Search for the cell housing the specified text and yield its [x, y] center coordinate. 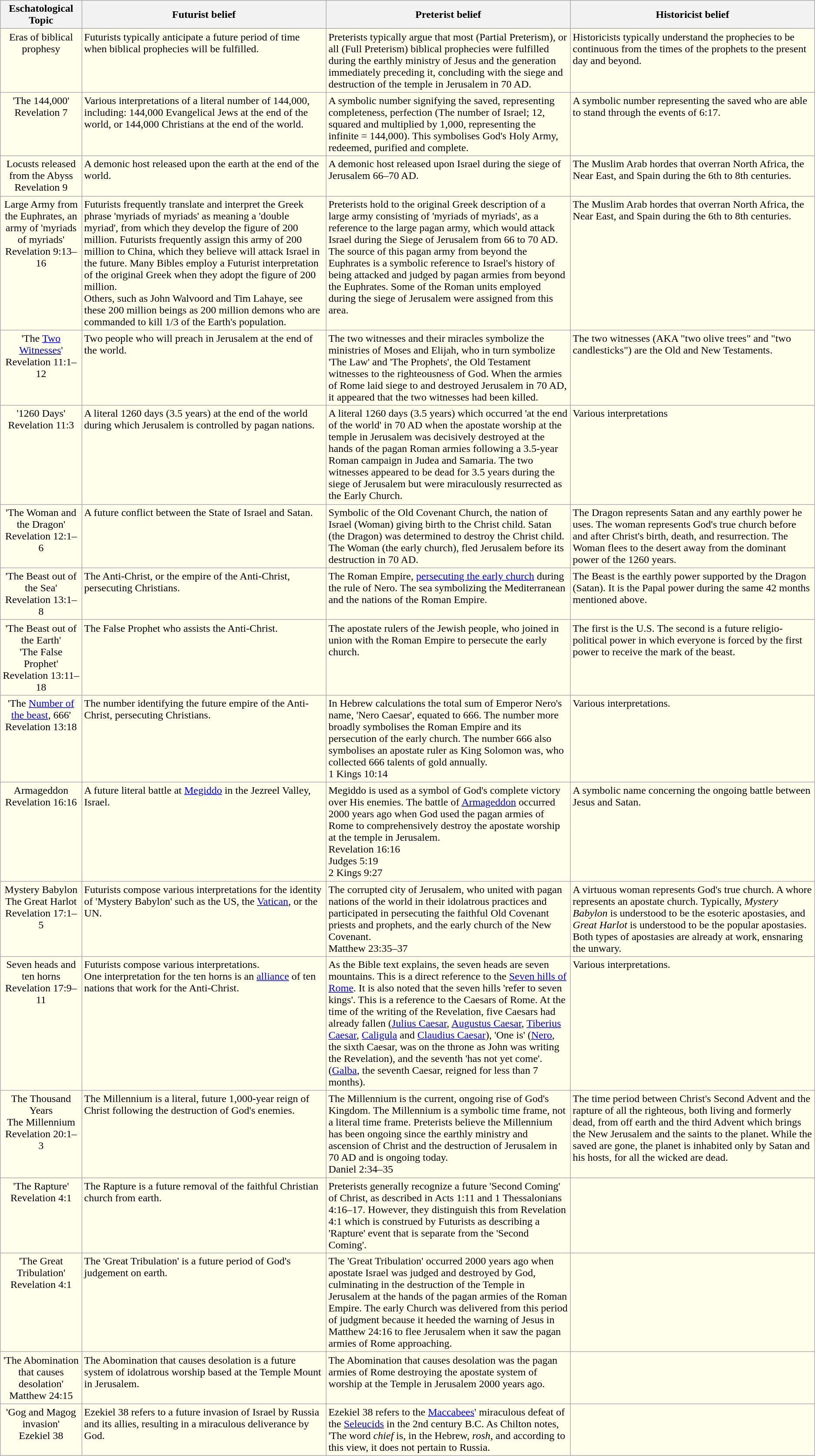
The Thousand Years The Millennium Revelation 20:1–3 [41, 1134]
The False Prophet who assists the Anti-Christ. [204, 657]
'1260 Days' Revelation 11:3 [41, 455]
'The Beast out of the Sea' Revelation 13:1–8 [41, 594]
Various interpretations [692, 455]
'The Woman and the Dragon' Revelation 12:1–6 [41, 536]
A demonic host released upon the earth at the end of the world. [204, 176]
A literal 1260 days (3.5 years) at the end of the world during which Jerusalem is controlled by pagan nations. [204, 455]
Eras of biblical prophesy [41, 61]
The apostate rulers of the Jewish people, who joined in union with the Roman Empire to persecute the early church. [448, 657]
Futurist belief [204, 15]
Armageddon Revelation 16:16 [41, 832]
'The Number of the beast, 666' Revelation 13:18 [41, 738]
Ezekiel 38 refers to a future invasion of Israel by Russia and its allies, resulting in a miraculous deliverance by God. [204, 1430]
A future literal battle at Megiddo in the Jezreel Valley, Israel. [204, 832]
A future conflict between the State of Israel and Satan. [204, 536]
The Roman Empire, persecuting the early church during the rule of Nero. The sea symbolizing the Mediterranean and the nations of the Roman Empire. [448, 594]
'The Great Tribulation' Revelation 4:1 [41, 1303]
Preterist belief [448, 15]
Historicist belief [692, 15]
The Anti-Christ, or the empire of the Anti-Christ, persecuting Christians. [204, 594]
The Rapture is a future removal of the faithful Christian church from earth. [204, 1216]
Locusts released from the Abyss Revelation 9 [41, 176]
'The Two Witnesses' Revelation 11:1–12 [41, 367]
Historicists typically understand the prophecies to be continuous from the times of the prophets to the present day and beyond. [692, 61]
The Millennium is a literal, future 1,000-year reign of Christ following the destruction of God's enemies. [204, 1134]
The number identifying the future empire of the Anti-Christ, persecuting Christians. [204, 738]
'The Rapture' Revelation 4:1 [41, 1216]
Futurists compose various interpretations.One interpretation for the ten horns is an alliance of ten nations that work for the Anti-Christ. [204, 1024]
'Gog and Magog invasion' Ezekiel 38 [41, 1430]
Large Army from the Euphrates, an army of 'myriads of myriads' Revelation 9:13–16 [41, 263]
The first is the U.S. The second is a future religio-political power in which everyone is forced by the first power to receive the mark of the beast. [692, 657]
A symbolic number representing the saved who are able to stand through the events of 6:17. [692, 124]
The 'Great Tribulation' is a future period of God's judgement on earth. [204, 1303]
Seven heads and ten horns Revelation 17:9–11 [41, 1024]
The two witnesses (AKA "two olive trees" and "two candlesticks") are the Old and New Testaments. [692, 367]
Two people who will preach in Jerusalem at the end of the world. [204, 367]
'The Abomination that causes desolation' Matthew 24:15 [41, 1378]
Futurists compose various interpretations for the identity of 'Mystery Babylon' such as the US, the Vatican, or the UN. [204, 919]
Mystery Babylon The Great Harlot Revelation 17:1–5 [41, 919]
The Abomination that causes desolation is a future system of idolatrous worship based at the Temple Mount in Jerusalem. [204, 1378]
A demonic host released upon Israel during the siege of Jerusalem 66–70 AD. [448, 176]
'The 144,000' Revelation 7 [41, 124]
'The Beast out of the Earth' 'The False Prophet' Revelation 13:11–18 [41, 657]
Eschatological Topic [41, 15]
Futurists typically anticipate a future period of time when biblical prophecies will be fulfilled. [204, 61]
The Beast is the earthly power supported by the Dragon (Satan). It is the Papal power during the same 42 months mentioned above. [692, 594]
A symbolic name concerning the ongoing battle between Jesus and Satan. [692, 832]
